Pinpoint the cell where the given text exists, returning its [x, y] midpoint coordinate. 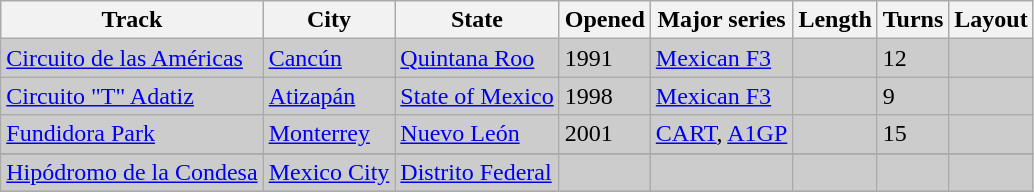
Atizapán [329, 96]
Cancún [329, 58]
Hipódromo de la Condesa [132, 172]
15 [913, 134]
9 [913, 96]
Quintana Roo [477, 58]
Track [132, 20]
Length [835, 20]
2001 [604, 134]
Circuito "T" Adatiz [132, 96]
State [477, 20]
State of Mexico [477, 96]
Turns [913, 20]
Major series [722, 20]
Circuito de las Américas [132, 58]
Nuevo León [477, 134]
CART, A1GP [722, 134]
12 [913, 58]
1991 [604, 58]
Distrito Federal [477, 172]
1998 [604, 96]
Fundidora Park [132, 134]
Opened [604, 20]
Mexico City [329, 172]
Monterrey [329, 134]
City [329, 20]
Layout [991, 20]
